For the text-containing cell, return its midpoint in [x, y] coordinate format. 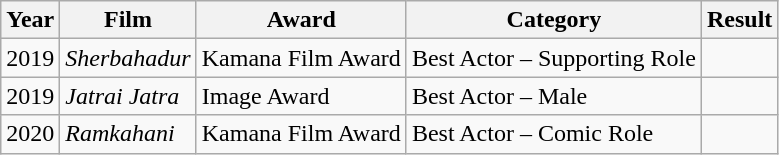
2020 [30, 134]
Jatrai Jatra [128, 96]
Result [739, 20]
Film [128, 20]
Image Award [301, 96]
Ramkahani [128, 134]
Award [301, 20]
Best Actor – Comic Role [554, 134]
Best Actor – Supporting Role [554, 58]
Sherbahadur [128, 58]
Best Actor – Male [554, 96]
Year [30, 20]
Category [554, 20]
